Return [X, Y] of the center of cell containing provided text 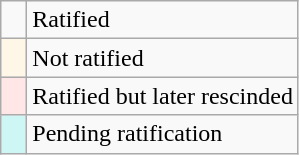
Ratified [163, 20]
Pending ratification [163, 134]
Ratified but later rescinded [163, 96]
Not ratified [163, 58]
